Identify which cell holds the provided text, then report its (X, Y) central coordinate. 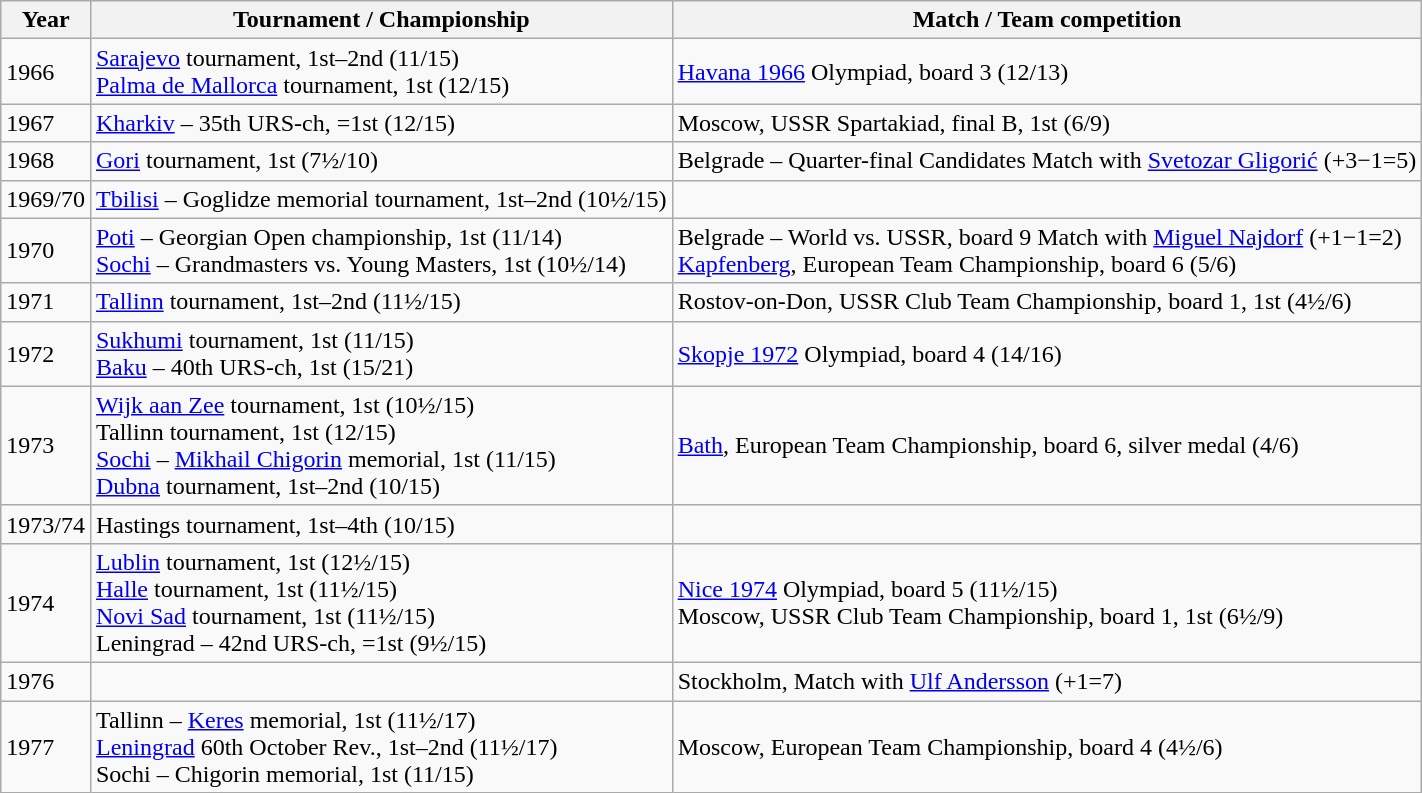
Poti – Georgian Open championship, 1st (11/14) Sochi – Grandmasters vs. Young Masters, 1st (10½/14) (381, 250)
Rostov-on-Don, USSR Club Team Championship, board 1, 1st (4½/6) (1047, 302)
Skopje 1972 Olympiad, board 4 (14/16) (1047, 354)
1973/74 (46, 524)
Moscow, European Team Championship, board 4 (4½/6) (1047, 746)
Year (46, 20)
1969/70 (46, 199)
Tbilisi – Goglidze memorial tournament, 1st–2nd (10½/15) (381, 199)
1968 (46, 161)
1973 (46, 446)
Kharkiv – 35th URS-ch, =1st (12/15) (381, 123)
Bath, European Team Championship, board 6, silver medal (4/6) (1047, 446)
Tallinn tournament, 1st–2nd (11½/15) (381, 302)
1970 (46, 250)
Nice 1974 Olympiad, board 5 (11½/15)Moscow, USSR Club Team Championship, board 1, 1st (6½/9) (1047, 602)
Havana 1966 Olympiad, board 3 (12/13) (1047, 72)
1967 (46, 123)
Tournament / Championship (381, 20)
Sukhumi tournament, 1st (11/15) Baku – 40th URS-ch, 1st (15/21) (381, 354)
Belgrade – World vs. USSR, board 9 Match with Miguel Najdorf (+1−1=2) Kapfenberg, European Team Championship, board 6 (5/6) (1047, 250)
1972 (46, 354)
Sarajevo tournament, 1st–2nd (11/15)Palma de Mallorca tournament, 1st (12/15) (381, 72)
1974 (46, 602)
1971 (46, 302)
Hastings tournament, 1st–4th (10/15) (381, 524)
Moscow, USSR Spartakiad, final B, 1st (6/9) (1047, 123)
1966 (46, 72)
1976 (46, 681)
Gori tournament, 1st (7½/10) (381, 161)
Stockholm, Match with Ulf Andersson (+1=7) (1047, 681)
Tallinn – Keres memorial, 1st (11½/17) Leningrad 60th October Rev., 1st–2nd (11½/17) Sochi – Chigorin memorial, 1st (11/15) (381, 746)
Lublin tournament, 1st (12½/15) Halle tournament, 1st (11½/15)Novi Sad tournament, 1st (11½/15) Leningrad – 42nd URS-ch, =1st (9½/15) (381, 602)
Match / Team competition (1047, 20)
Belgrade – Quarter-final Candidates Match with Svetozar Gligorić (+3−1=5) (1047, 161)
1977 (46, 746)
